Capture the cell that displays the provided text and extract its [x, y] central coordinate. 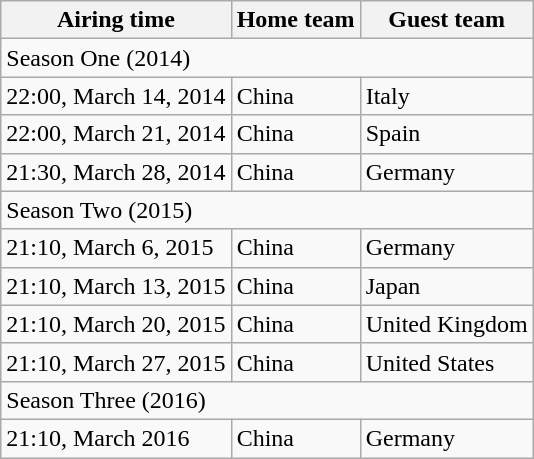
21:10, March 27, 2015 [116, 362]
Season One (2014) [267, 58]
22:00, March 21, 2014 [116, 134]
21:30, March 28, 2014 [116, 172]
United Kingdom [446, 324]
Japan [446, 286]
United States [446, 362]
Airing time [116, 20]
Home team [296, 20]
21:10, March 13, 2015 [116, 286]
22:00, March 14, 2014 [116, 96]
Season Three (2016) [267, 400]
21:10, March 20, 2015 [116, 324]
Season Two (2015) [267, 210]
Guest team [446, 20]
21:10, March 6, 2015 [116, 248]
21:10, March 2016 [116, 438]
Italy [446, 96]
Spain [446, 134]
